Locate the cell with the specified text and output its (X, Y) center coordinate. 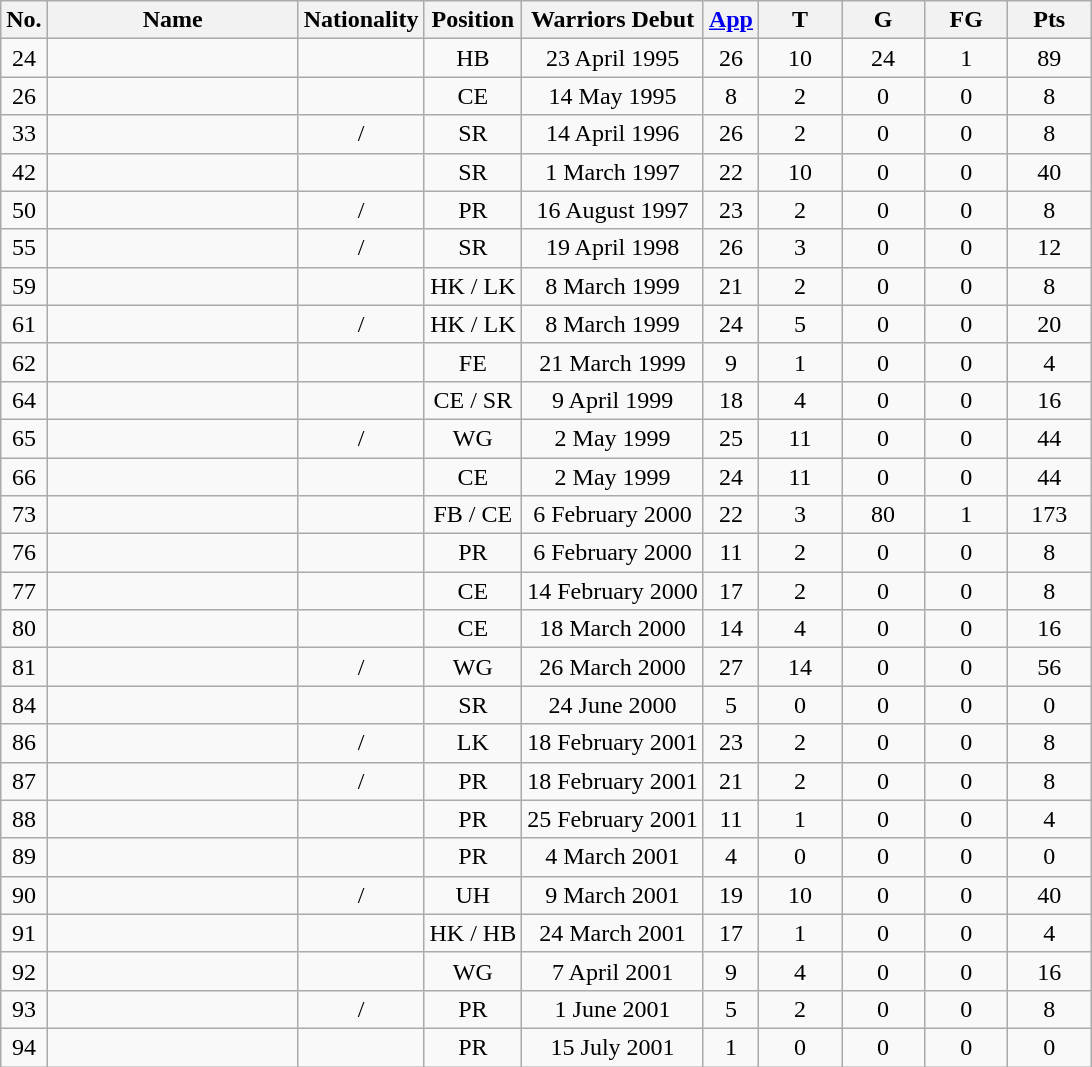
73 (24, 515)
50 (24, 210)
84 (24, 705)
92 (24, 971)
86 (24, 743)
23 April 1995 (613, 58)
Warriors Debut (613, 20)
LK (473, 743)
24 March 2001 (613, 933)
21 March 1999 (613, 362)
24 June 2000 (613, 705)
G (884, 20)
64 (24, 400)
77 (24, 591)
94 (24, 1047)
20 (1050, 324)
FG (966, 20)
91 (24, 933)
CE / SR (473, 400)
14 April 1996 (613, 134)
55 (24, 248)
14 May 1995 (613, 96)
56 (1050, 667)
No. (24, 20)
16 August 1997 (613, 210)
HK / HB (473, 933)
93 (24, 1009)
33 (24, 134)
4 March 2001 (613, 857)
UH (473, 895)
76 (24, 553)
9 March 2001 (613, 895)
19 April 1998 (613, 248)
62 (24, 362)
FB / CE (473, 515)
Name (172, 20)
42 (24, 172)
12 (1050, 248)
19 (730, 895)
26 March 2000 (613, 667)
App (730, 20)
HB (473, 58)
15 July 2001 (613, 1047)
Position (473, 20)
66 (24, 477)
Nationality (361, 20)
18 (730, 400)
59 (24, 286)
88 (24, 819)
1 June 2001 (613, 1009)
14 February 2000 (613, 591)
65 (24, 438)
T (800, 20)
61 (24, 324)
173 (1050, 515)
FE (473, 362)
Pts (1050, 20)
87 (24, 781)
25 February 2001 (613, 819)
27 (730, 667)
25 (730, 438)
7 April 2001 (613, 971)
9 April 1999 (613, 400)
18 March 2000 (613, 629)
1 March 1997 (613, 172)
81 (24, 667)
90 (24, 895)
